Find where the given text appears and provide that cell's center as [x, y] coordinate. 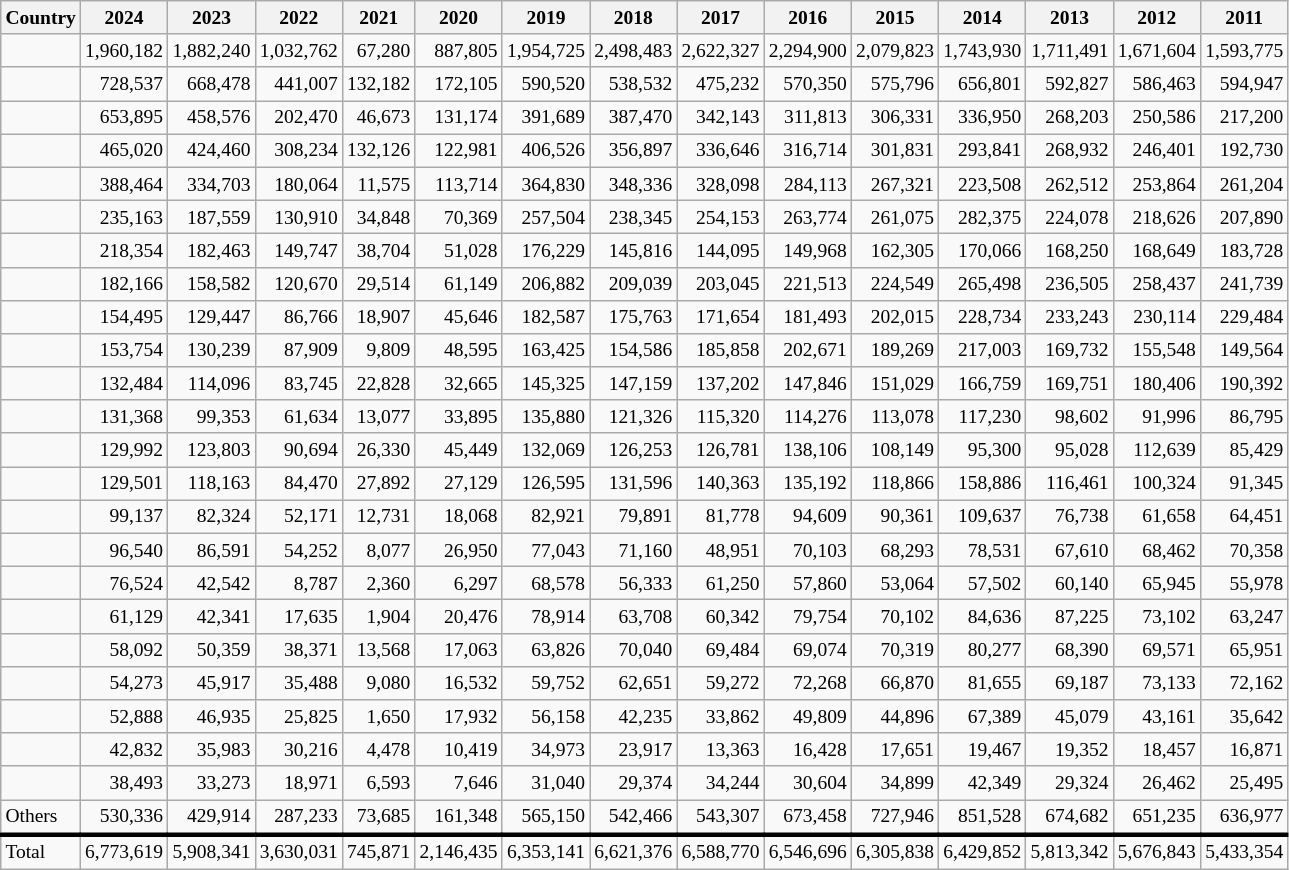
61,129 [124, 616]
530,336 [124, 818]
668,478 [212, 84]
135,880 [546, 416]
6,588,770 [720, 852]
99,353 [212, 416]
63,708 [634, 616]
176,229 [546, 250]
391,689 [546, 118]
6,593 [378, 782]
475,232 [720, 84]
87,909 [298, 350]
145,325 [546, 384]
129,992 [124, 450]
5,908,341 [212, 852]
80,277 [982, 650]
83,745 [298, 384]
3,630,031 [298, 852]
72,162 [1244, 682]
122,981 [458, 150]
348,336 [634, 184]
1,593,775 [1244, 50]
86,795 [1244, 416]
33,862 [720, 716]
590,520 [546, 84]
79,891 [634, 516]
9,080 [378, 682]
162,305 [894, 250]
33,895 [458, 416]
424,460 [212, 150]
90,361 [894, 516]
19,467 [982, 750]
2013 [1070, 18]
34,973 [546, 750]
2016 [808, 18]
745,871 [378, 852]
241,739 [1244, 284]
364,830 [546, 184]
388,464 [124, 184]
34,899 [894, 782]
6,429,852 [982, 852]
851,528 [982, 818]
586,463 [1156, 84]
8,077 [378, 550]
284,113 [808, 184]
9,809 [378, 350]
287,233 [298, 818]
54,273 [124, 682]
1,032,762 [298, 50]
311,813 [808, 118]
218,626 [1156, 216]
117,230 [982, 416]
1,960,182 [124, 50]
594,947 [1244, 84]
116,461 [1070, 484]
458,576 [212, 118]
2023 [212, 18]
465,020 [124, 150]
2,146,435 [458, 852]
2011 [1244, 18]
65,951 [1244, 650]
636,977 [1244, 818]
72,268 [808, 682]
61,634 [298, 416]
29,324 [1070, 782]
334,703 [212, 184]
48,595 [458, 350]
538,532 [634, 84]
45,917 [212, 682]
17,651 [894, 750]
441,007 [298, 84]
138,106 [808, 450]
182,166 [124, 284]
114,276 [808, 416]
258,437 [1156, 284]
2019 [546, 18]
172,105 [458, 84]
96,540 [124, 550]
81,655 [982, 682]
35,983 [212, 750]
2012 [1156, 18]
238,345 [634, 216]
20,476 [458, 616]
120,670 [298, 284]
48,951 [720, 550]
187,559 [212, 216]
25,495 [1244, 782]
254,153 [720, 216]
35,642 [1244, 716]
Others [41, 818]
570,350 [808, 84]
29,514 [378, 284]
16,871 [1244, 750]
2024 [124, 18]
13,568 [378, 650]
6,546,696 [808, 852]
267,321 [894, 184]
543,307 [720, 818]
54,252 [298, 550]
2022 [298, 18]
25,825 [298, 716]
161,348 [458, 818]
429,914 [212, 818]
171,654 [720, 316]
1,671,604 [1156, 50]
656,801 [982, 84]
43,161 [1156, 716]
61,149 [458, 284]
1,743,930 [982, 50]
250,586 [1156, 118]
85,429 [1244, 450]
69,074 [808, 650]
5,676,843 [1156, 852]
131,368 [124, 416]
18,907 [378, 316]
293,841 [982, 150]
262,512 [1070, 184]
207,890 [1244, 216]
30,216 [298, 750]
68,462 [1156, 550]
2,622,327 [720, 50]
82,324 [212, 516]
180,406 [1156, 384]
268,203 [1070, 118]
76,738 [1070, 516]
59,752 [546, 682]
235,163 [124, 216]
651,235 [1156, 818]
78,914 [546, 616]
79,754 [808, 616]
328,098 [720, 184]
44,896 [894, 716]
673,458 [808, 818]
38,704 [378, 250]
301,831 [894, 150]
34,244 [720, 782]
17,635 [298, 616]
185,858 [720, 350]
1,711,491 [1070, 50]
140,363 [720, 484]
109,637 [982, 516]
2,079,823 [894, 50]
180,064 [298, 184]
45,449 [458, 450]
342,143 [720, 118]
2021 [378, 18]
728,537 [124, 84]
69,484 [720, 650]
154,495 [124, 316]
70,040 [634, 650]
67,389 [982, 716]
218,354 [124, 250]
130,910 [298, 216]
70,102 [894, 616]
27,892 [378, 484]
69,187 [1070, 682]
56,158 [546, 716]
53,064 [894, 584]
70,319 [894, 650]
77,043 [546, 550]
76,524 [124, 584]
65,945 [1156, 584]
261,204 [1244, 184]
99,137 [124, 516]
18,971 [298, 782]
68,390 [1070, 650]
42,235 [634, 716]
2018 [634, 18]
66,870 [894, 682]
2,498,483 [634, 50]
59,272 [720, 682]
71,160 [634, 550]
64,451 [1244, 516]
131,596 [634, 484]
34,848 [378, 216]
67,610 [1070, 550]
6,773,619 [124, 852]
182,587 [546, 316]
316,714 [808, 150]
31,040 [546, 782]
69,571 [1156, 650]
11,575 [378, 184]
50,359 [212, 650]
190,392 [1244, 384]
224,078 [1070, 216]
261,075 [894, 216]
27,129 [458, 484]
29,374 [634, 782]
1,650 [378, 716]
5,433,354 [1244, 852]
46,935 [212, 716]
118,163 [212, 484]
91,345 [1244, 484]
887,805 [458, 50]
308,234 [298, 150]
16,428 [808, 750]
147,159 [634, 384]
129,447 [212, 316]
130,239 [212, 350]
233,243 [1070, 316]
166,759 [982, 384]
55,978 [1244, 584]
336,950 [982, 118]
19,352 [1070, 750]
42,349 [982, 782]
147,846 [808, 384]
2020 [458, 18]
209,039 [634, 284]
67,280 [378, 50]
265,498 [982, 284]
114,096 [212, 384]
202,470 [298, 118]
5,813,342 [1070, 852]
46,673 [378, 118]
221,513 [808, 284]
229,484 [1244, 316]
26,462 [1156, 782]
6,305,838 [894, 852]
32,665 [458, 384]
52,888 [124, 716]
217,003 [982, 350]
63,826 [546, 650]
153,754 [124, 350]
2,360 [378, 584]
17,932 [458, 716]
113,078 [894, 416]
282,375 [982, 216]
565,150 [546, 818]
86,766 [298, 316]
181,493 [808, 316]
82,921 [546, 516]
268,932 [1070, 150]
62,651 [634, 682]
60,140 [1070, 584]
23,917 [634, 750]
10,419 [458, 750]
575,796 [894, 84]
168,250 [1070, 250]
18,457 [1156, 750]
126,781 [720, 450]
81,778 [720, 516]
61,250 [720, 584]
86,591 [212, 550]
132,484 [124, 384]
45,646 [458, 316]
6,297 [458, 584]
57,502 [982, 584]
60,342 [720, 616]
70,103 [808, 550]
592,827 [1070, 84]
202,671 [808, 350]
100,324 [1156, 484]
236,505 [1070, 284]
12,731 [378, 516]
84,470 [298, 484]
149,747 [298, 250]
8,787 [298, 584]
121,326 [634, 416]
246,401 [1156, 150]
73,685 [378, 818]
145,816 [634, 250]
653,895 [124, 118]
406,526 [546, 150]
132,182 [378, 84]
113,714 [458, 184]
56,333 [634, 584]
263,774 [808, 216]
63,247 [1244, 616]
169,732 [1070, 350]
192,730 [1244, 150]
58,092 [124, 650]
126,253 [634, 450]
112,639 [1156, 450]
387,470 [634, 118]
49,809 [808, 716]
223,508 [982, 184]
2017 [720, 18]
149,564 [1244, 350]
169,751 [1070, 384]
45,079 [1070, 716]
26,950 [458, 550]
228,734 [982, 316]
230,114 [1156, 316]
123,803 [212, 450]
2014 [982, 18]
132,069 [546, 450]
70,369 [458, 216]
129,501 [124, 484]
224,549 [894, 284]
73,133 [1156, 682]
108,149 [894, 450]
163,425 [546, 350]
158,886 [982, 484]
17,063 [458, 650]
182,463 [212, 250]
126,595 [546, 484]
95,300 [982, 450]
217,200 [1244, 118]
42,832 [124, 750]
356,897 [634, 150]
22,828 [378, 384]
151,029 [894, 384]
2015 [894, 18]
13,363 [720, 750]
149,968 [808, 250]
35,488 [298, 682]
6,353,141 [546, 852]
1,954,725 [546, 50]
1,882,240 [212, 50]
57,860 [808, 584]
542,466 [634, 818]
Total [41, 852]
115,320 [720, 416]
202,015 [894, 316]
137,202 [720, 384]
38,493 [124, 782]
7,646 [458, 782]
257,504 [546, 216]
306,331 [894, 118]
206,882 [546, 284]
90,694 [298, 450]
38,371 [298, 650]
170,066 [982, 250]
68,578 [546, 584]
84,636 [982, 616]
203,045 [720, 284]
18,068 [458, 516]
13,077 [378, 416]
33,273 [212, 782]
42,341 [212, 616]
6,621,376 [634, 852]
158,582 [212, 284]
52,171 [298, 516]
154,586 [634, 350]
73,102 [1156, 616]
87,225 [1070, 616]
26,330 [378, 450]
2,294,900 [808, 50]
189,269 [894, 350]
70,358 [1244, 550]
131,174 [458, 118]
51,028 [458, 250]
118,866 [894, 484]
168,649 [1156, 250]
183,728 [1244, 250]
336,646 [720, 150]
61,658 [1156, 516]
91,996 [1156, 416]
132,126 [378, 150]
30,604 [808, 782]
4,478 [378, 750]
144,095 [720, 250]
727,946 [894, 818]
94,609 [808, 516]
253,864 [1156, 184]
Country [41, 18]
95,028 [1070, 450]
68,293 [894, 550]
175,763 [634, 316]
16,532 [458, 682]
674,682 [1070, 818]
1,904 [378, 616]
155,548 [1156, 350]
135,192 [808, 484]
42,542 [212, 584]
98,602 [1070, 416]
78,531 [982, 550]
